Identify which cell holds the provided text, then report its [X, Y] central coordinate. 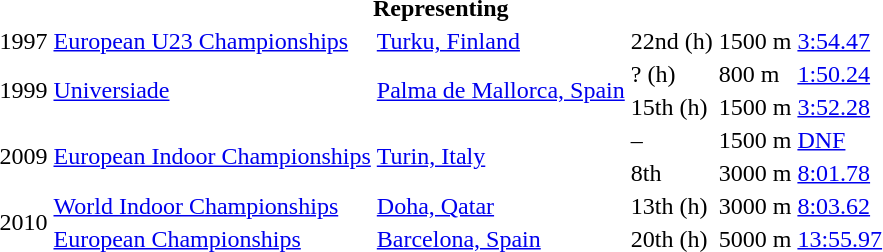
Universiade [212, 90]
13th (h) [672, 206]
? (h) [672, 74]
Turku, Finland [500, 41]
800 m [755, 74]
Turin, Italy [500, 156]
8th [672, 173]
Doha, Qatar [500, 206]
– [672, 140]
Palma de Mallorca, Spain [500, 90]
European U23 Championships [212, 41]
European Indoor Championships [212, 156]
World Indoor Championships [212, 206]
15th (h) [672, 107]
22nd (h) [672, 41]
